Identify which cell holds the provided text, then report its (x, y) central coordinate. 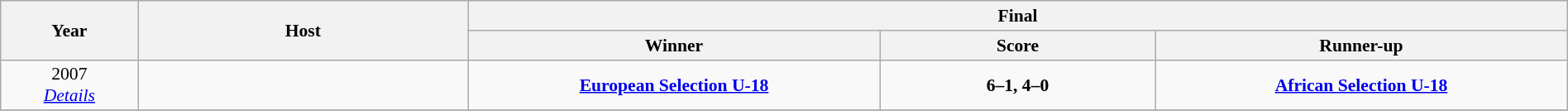
Year (69, 30)
European Selection U-18 (675, 84)
Host (303, 30)
Runner-up (1361, 46)
Winner (675, 46)
6–1, 4–0 (1017, 84)
African Selection U-18 (1361, 84)
2007Details (69, 84)
Score (1017, 46)
Final (1017, 16)
